Return (X, Y) of the center of cell containing provided text 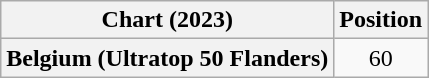
Chart (2023) (168, 20)
60 (381, 58)
Belgium (Ultratop 50 Flanders) (168, 58)
Position (381, 20)
